For the text-containing cell, return its midpoint in (x, y) coordinate format. 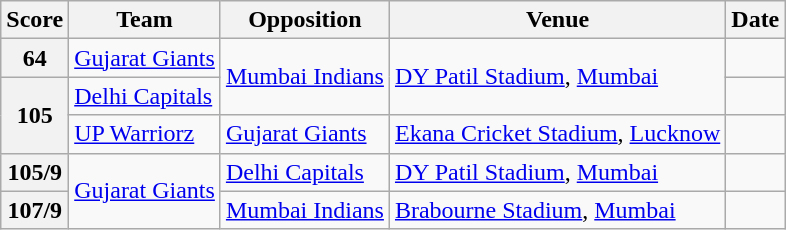
Opposition (304, 20)
105 (35, 115)
107/9 (35, 210)
Ekana Cricket Stadium, Lucknow (557, 134)
64 (35, 58)
UP Warriorz (145, 134)
Brabourne Stadium, Mumbai (557, 210)
105/9 (35, 172)
Score (35, 20)
Date (756, 20)
Team (145, 20)
Venue (557, 20)
